Determine the (x, y) coordinate at the center of the cell enclosing the given text.  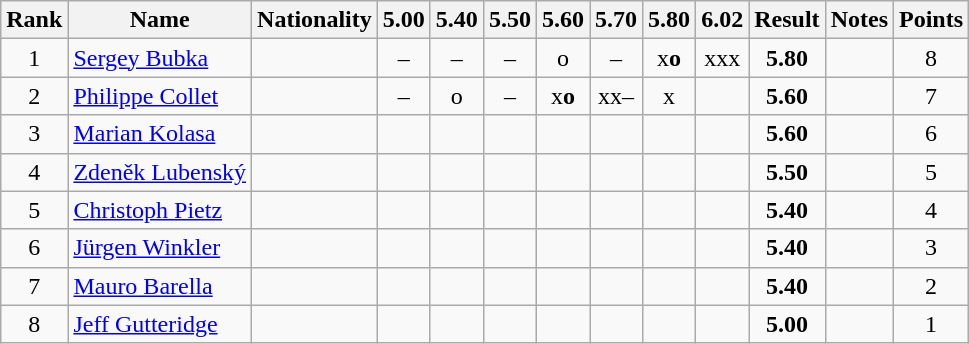
Name (160, 20)
xxx (722, 58)
Marian Kolasa (160, 134)
Philippe Collet (160, 96)
Christoph Pietz (160, 210)
Zdeněk Lubenský (160, 172)
Nationality (315, 20)
x (670, 96)
6.02 (722, 20)
Result (787, 20)
xx– (616, 96)
Points (932, 20)
Rank (34, 20)
5.70 (616, 20)
Mauro Barella (160, 286)
Notes (859, 20)
Jeff Gutteridge (160, 324)
Jürgen Winkler (160, 248)
Sergey Bubka (160, 58)
